Locate the cell with the specified text and output its [x, y] center coordinate. 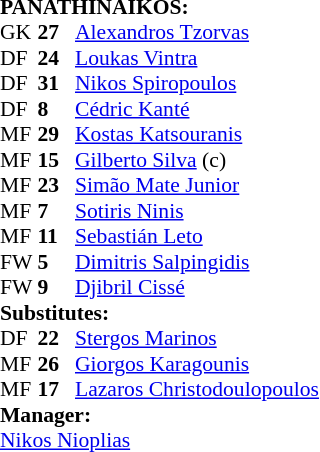
29 [57, 135]
7 [57, 211]
26 [57, 364]
11 [57, 237]
Sotiris Ninis [197, 211]
23 [57, 185]
Loukas Vintra [197, 58]
Stergos Marinos [197, 339]
22 [57, 339]
Nikos Spiropoulos [197, 83]
Lazaros Christodoulopoulos [197, 389]
Gilberto Silva (c) [197, 160]
Substitutes: [160, 313]
Giorgos Karagounis [197, 364]
GK [19, 33]
31 [57, 83]
Simão Mate Junior [197, 185]
9 [57, 287]
Cédric Kanté [197, 109]
Djibril Cissé [197, 287]
27 [57, 33]
17 [57, 389]
24 [57, 58]
5 [57, 262]
8 [57, 109]
Manager: [160, 415]
Kostas Katsouranis [197, 135]
Dimitris Salpingidis [197, 262]
15 [57, 160]
Sebastián Leto [197, 237]
Alexandros Tzorvas [197, 33]
